Return the [X, Y] coordinate for the center point of the cell that contains the specified text.  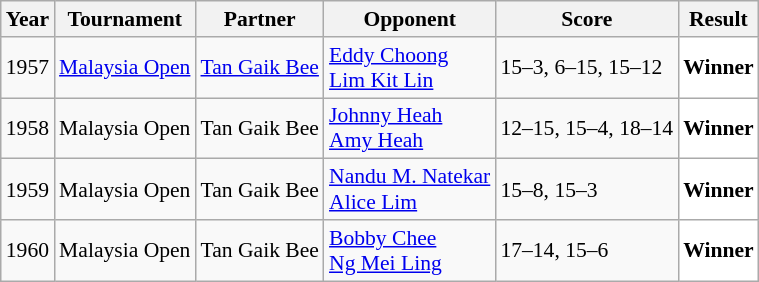
1957 [28, 68]
1960 [28, 250]
1959 [28, 190]
Nandu M. Natekar Alice Lim [410, 190]
Eddy Choong Lim Kit Lin [410, 68]
Opponent [410, 19]
Tournament [124, 19]
1958 [28, 128]
15–8, 15–3 [586, 190]
17–14, 15–6 [586, 250]
Score [586, 19]
12–15, 15–4, 18–14 [586, 128]
Partner [260, 19]
Year [28, 19]
Johnny Heah Amy Heah [410, 128]
Bobby Chee Ng Mei Ling [410, 250]
Result [718, 19]
15–3, 6–15, 15–12 [586, 68]
